Identify which cell holds the provided text, then report its [X, Y] central coordinate. 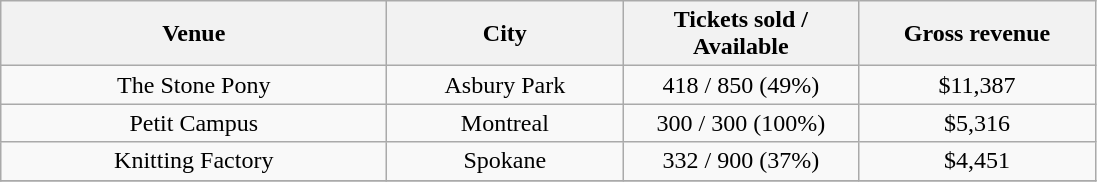
Montreal [505, 123]
$4,451 [977, 161]
Spokane [505, 161]
$11,387 [977, 85]
$5,316 [977, 123]
The Stone Pony [194, 85]
300 / 300 (100%) [741, 123]
Tickets sold / Available [741, 34]
Asbury Park [505, 85]
418 / 850 (49%) [741, 85]
Venue [194, 34]
Knitting Factory [194, 161]
Gross revenue [977, 34]
Petit Campus [194, 123]
332 / 900 (37%) [741, 161]
City [505, 34]
